Provide the [X, Y] coordinate of the cell's center where the given text is located.  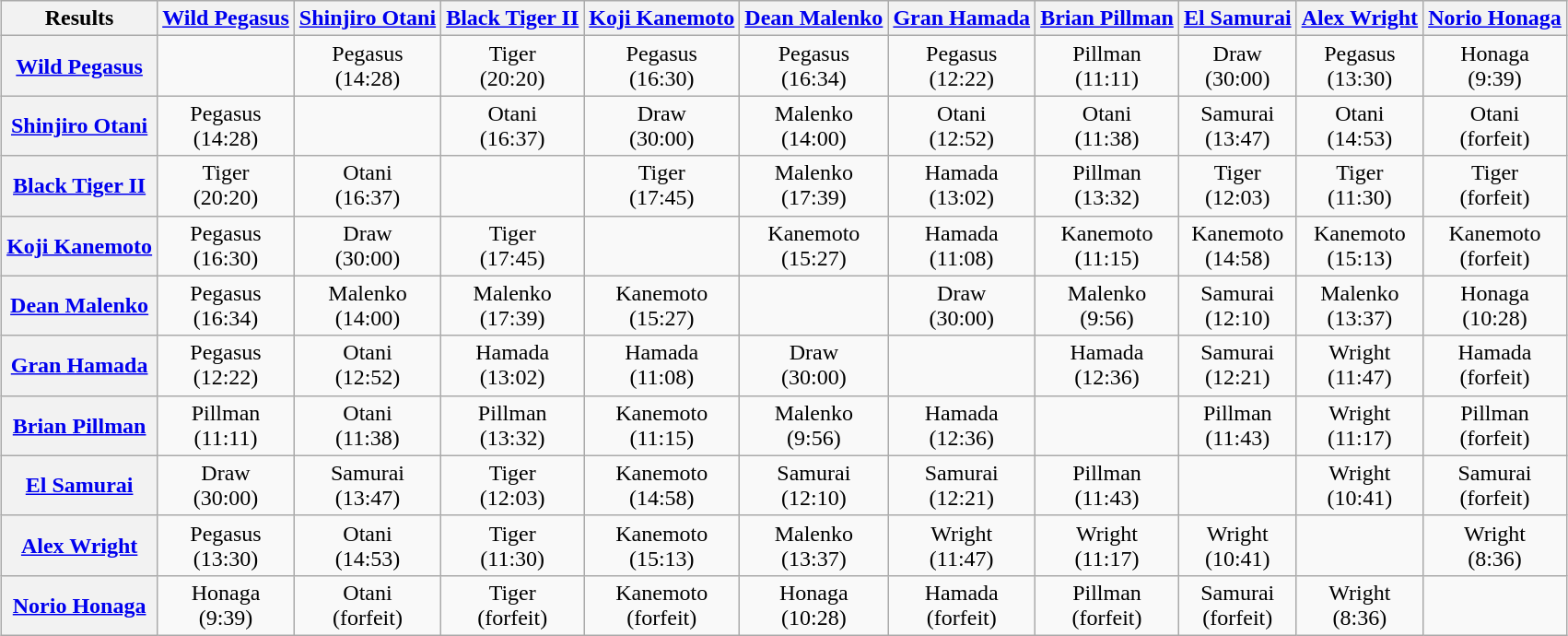
Results [79, 18]
